Identify which cell holds the provided text, then report its (X, Y) central coordinate. 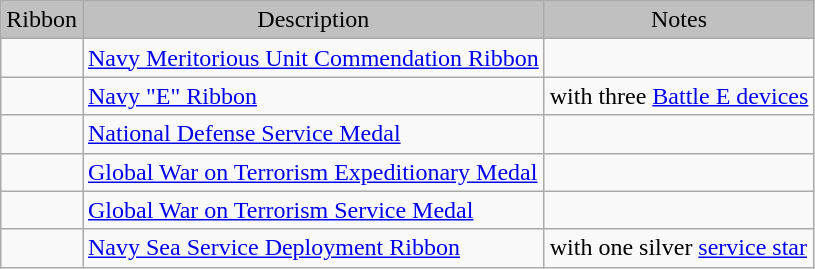
with three Battle E devices (679, 96)
Navy "E" Ribbon (313, 96)
Ribbon (42, 20)
National Defense Service Medal (313, 134)
Navy Meritorious Unit Commendation Ribbon (313, 58)
Notes (679, 20)
Global War on Terrorism Service Medal (313, 210)
with one silver service star (679, 248)
Global War on Terrorism Expeditionary Medal (313, 172)
Navy Sea Service Deployment Ribbon (313, 248)
Description (313, 20)
